Output the (x, y) coordinate of the center of the cell containing the given text.  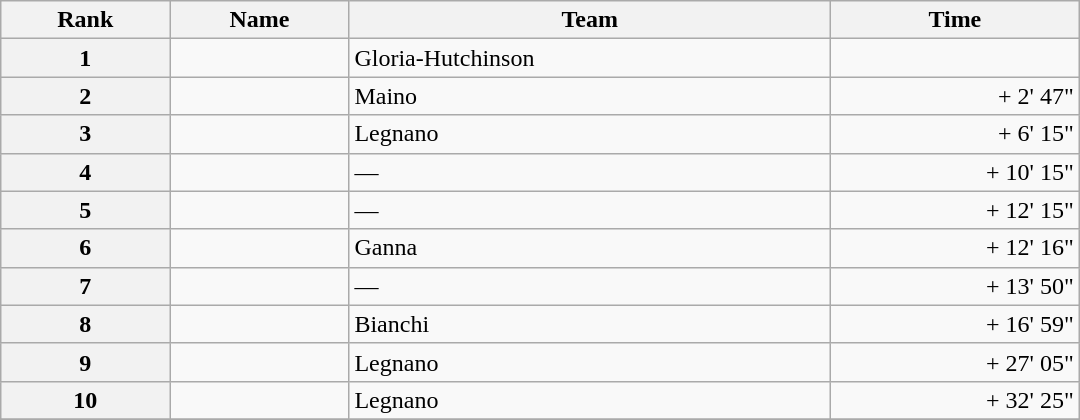
2 (86, 96)
Maino (590, 96)
Bianchi (590, 324)
+ 32' 25" (954, 400)
9 (86, 362)
3 (86, 134)
Ganna (590, 248)
10 (86, 400)
Team (590, 20)
+ 12' 16" (954, 248)
+ 10' 15" (954, 172)
+ 13' 50" (954, 286)
Time (954, 20)
Rank (86, 20)
6 (86, 248)
+ 6' 15" (954, 134)
7 (86, 286)
1 (86, 58)
4 (86, 172)
8 (86, 324)
+ 12' 15" (954, 210)
+ 27' 05" (954, 362)
+ 2' 47" (954, 96)
+ 16' 59" (954, 324)
Gloria-Hutchinson (590, 58)
Name (260, 20)
5 (86, 210)
